Return the (x, y) coordinate for the center point of the cell that contains the specified text.  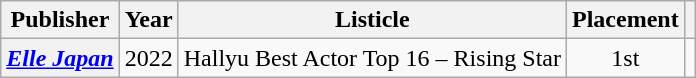
Publisher (60, 20)
Placement (625, 20)
1st (625, 58)
Year (148, 20)
Elle Japan (60, 58)
2022 (148, 58)
Hallyu Best Actor Top 16 – Rising Star (372, 58)
Listicle (372, 20)
